Detect which cell encompasses the target text, then output its (x, y) center coordinate. 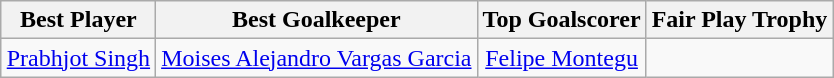
Felipe Montegu (562, 58)
Fair Play Trophy (740, 20)
Top Goalscorer (562, 20)
Best Goalkeeper (316, 20)
Moises Alejandro Vargas Garcia (316, 58)
Best Player (78, 20)
Prabhjot Singh (78, 58)
